Determine the [X, Y] coordinate at the center of the cell enclosing the given text.  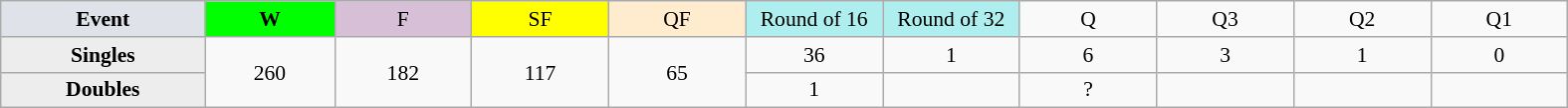
260 [270, 72]
182 [403, 72]
Round of 32 [951, 19]
QF [677, 19]
Doubles [104, 90]
65 [677, 72]
Q [1088, 19]
3 [1226, 55]
? [1088, 90]
Q1 [1499, 19]
SF [541, 19]
Q3 [1226, 19]
117 [541, 72]
Singles [104, 55]
F [403, 19]
36 [814, 55]
Event [104, 19]
Round of 16 [814, 19]
0 [1499, 55]
Q2 [1362, 19]
W [270, 19]
6 [1088, 55]
